Determine the [X, Y] coordinate at the center of the cell enclosing the given text.  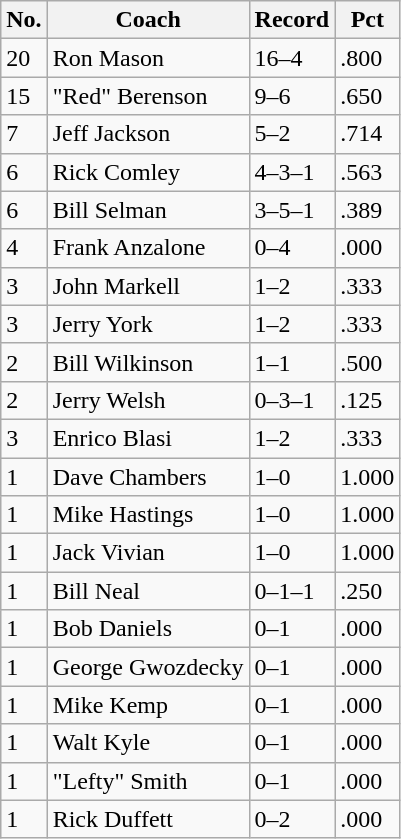
"Red" Berenson [148, 96]
4 [24, 248]
0–4 [292, 248]
.250 [368, 591]
Mike Hastings [148, 515]
.389 [368, 210]
Walt Kyle [148, 743]
3–5–1 [292, 210]
George Gwozdecky [148, 667]
Bill Selman [148, 210]
4–3–1 [292, 172]
7 [24, 134]
.125 [368, 400]
0–2 [292, 819]
.650 [368, 96]
20 [24, 58]
.500 [368, 362]
John Markell [148, 286]
Bill Wilkinson [148, 362]
.714 [368, 134]
No. [24, 20]
Frank Anzalone [148, 248]
Rick Duffett [148, 819]
Dave Chambers [148, 477]
Ron Mason [148, 58]
"Lefty" Smith [148, 781]
0–3–1 [292, 400]
Jerry York [148, 324]
Coach [148, 20]
5–2 [292, 134]
Enrico Blasi [148, 438]
15 [24, 96]
.800 [368, 58]
Bill Neal [148, 591]
16–4 [292, 58]
1–1 [292, 362]
.563 [368, 172]
Record [292, 20]
Jack Vivian [148, 553]
0–1–1 [292, 591]
Bob Daniels [148, 629]
Rick Comley [148, 172]
Jeff Jackson [148, 134]
Pct [368, 20]
9–6 [292, 96]
Mike Kemp [148, 705]
Jerry Welsh [148, 400]
